Search for the cell housing the specified text and yield its [X, Y] center coordinate. 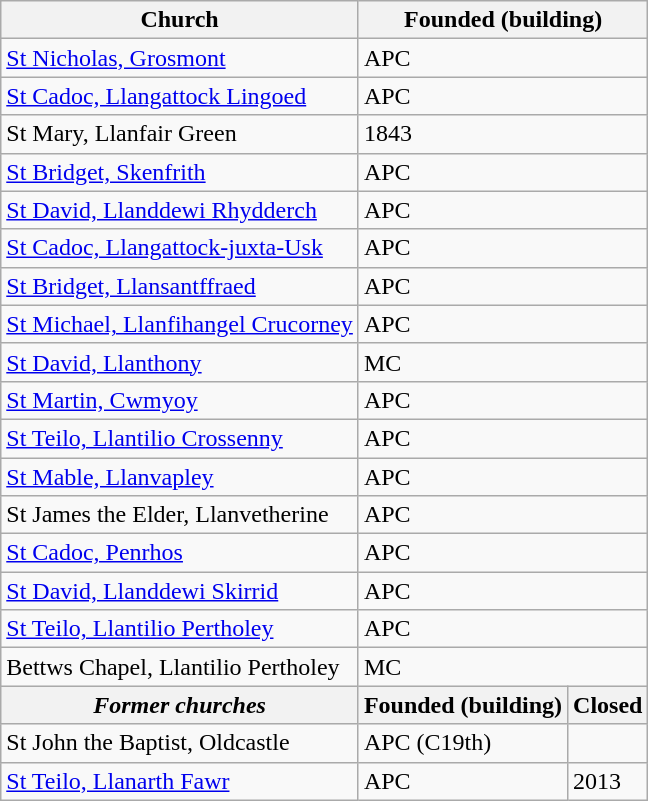
St David, Llanddewi Rhydderch [180, 210]
St Mary, Llanfair Green [180, 134]
Former churches [180, 705]
St Teilo, Llanarth Fawr [180, 781]
St John the Baptist, Oldcastle [180, 743]
1843 [503, 134]
St Martin, Cwmyoy [180, 400]
St David, Llanthony [180, 362]
APC (C19th) [462, 743]
St Michael, Llanfihangel Crucorney [180, 324]
St David, Llanddewi Skirrid [180, 591]
Church [180, 20]
St Mable, Llanvapley [180, 477]
St Cadoc, Penrhos [180, 553]
Bettws Chapel, Llantilio Pertholey [180, 667]
St James the Elder, Llanvetherine [180, 515]
St Nicholas, Grosmont [180, 58]
St Teilo, Llantilio Crossenny [180, 438]
St Bridget, Skenfrith [180, 172]
St Teilo, Llantilio Pertholey [180, 629]
2013 [608, 781]
St Cadoc, Llangattock Lingoed [180, 96]
St Cadoc, Llangattock-juxta-Usk [180, 248]
St Bridget, Llansantffraed [180, 286]
Closed [608, 705]
